Return the [X, Y] coordinate for the center point of the cell that contains the specified text.  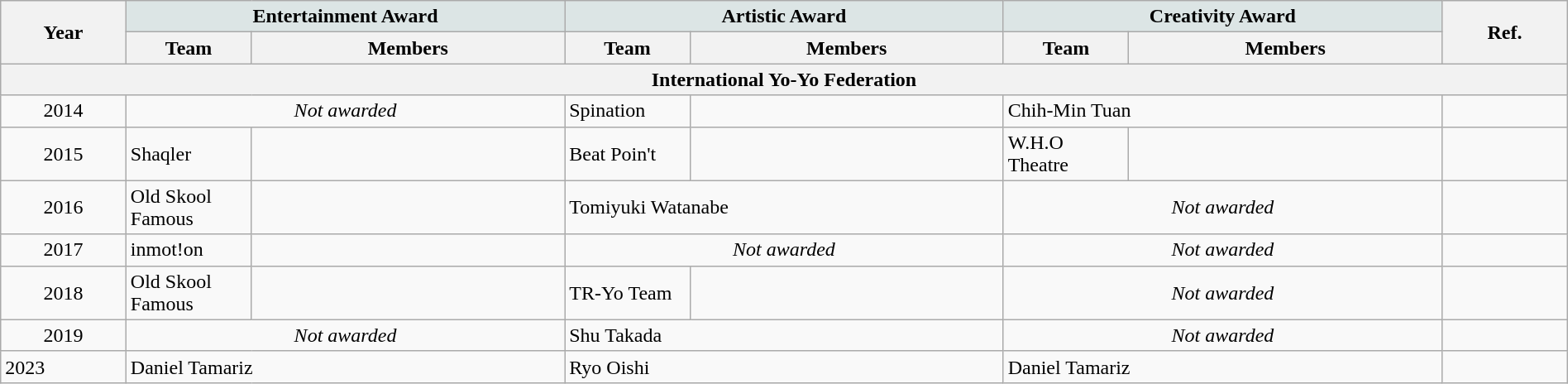
Shaqler [189, 154]
Creativity Award [1222, 17]
Entertainment Award [345, 17]
2014 [64, 111]
2017 [64, 250]
2018 [64, 293]
2023 [64, 367]
2019 [64, 335]
Year [64, 32]
inmot!on [189, 250]
International Yo-Yo Federation [784, 79]
Ref. [1505, 32]
Ryo Oishi [784, 367]
Artistic Award [784, 17]
2016 [64, 207]
Spination [628, 111]
Chih-Min Tuan [1222, 111]
Tomiyuki Watanabe [784, 207]
2015 [64, 154]
Shu Takada [784, 335]
Beat Poin't [628, 154]
TR-Yo Team [628, 293]
W.H.O Theatre [1066, 154]
